For the text-containing cell, return its midpoint in (X, Y) coordinate format. 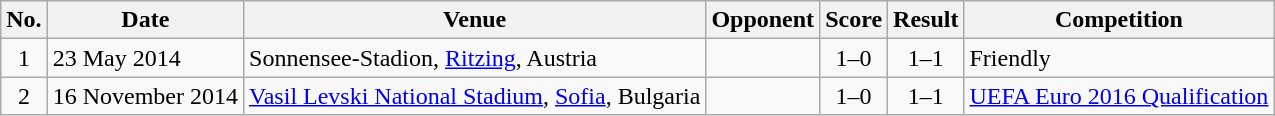
Sonnensee-Stadion, Ritzing, Austria (475, 58)
Friendly (1119, 58)
23 May 2014 (145, 58)
Vasil Levski National Stadium, Sofia, Bulgaria (475, 96)
Score (854, 20)
Opponent (763, 20)
2 (24, 96)
Competition (1119, 20)
1 (24, 58)
Venue (475, 20)
Date (145, 20)
Result (926, 20)
No. (24, 20)
UEFA Euro 2016 Qualification (1119, 96)
16 November 2014 (145, 96)
